Pinpoint the cell where the given text exists, returning its (X, Y) midpoint coordinate. 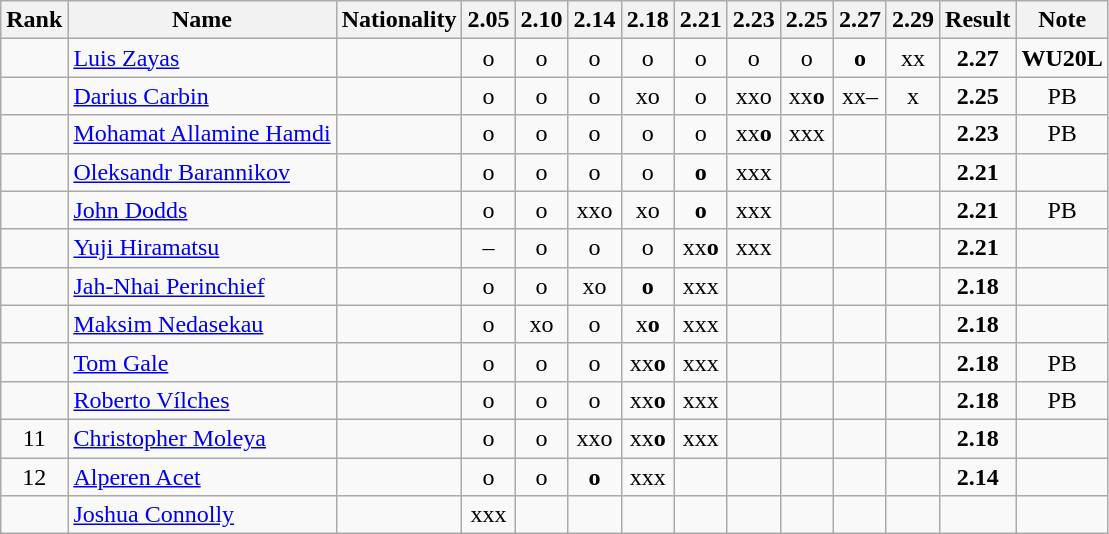
Tom Gale (202, 362)
Darius Carbin (202, 96)
Mohamat Allamine Hamdi (202, 134)
Nationality (399, 20)
Alperen Acet (202, 477)
Rank (34, 20)
x (912, 96)
WU20L (1062, 58)
Yuji Hiramatsu (202, 248)
11 (34, 438)
Name (202, 20)
Oleksandr Barannikov (202, 172)
xx– (860, 96)
2.29 (912, 20)
2.10 (542, 20)
2.05 (488, 20)
John Dodds (202, 210)
Jah-Nhai Perinchief (202, 286)
xx (912, 58)
Maksim Nedasekau (202, 324)
Luis Zayas (202, 58)
Result (978, 20)
Roberto Vílches (202, 400)
12 (34, 477)
Christopher Moleya (202, 438)
– (488, 248)
Note (1062, 20)
Joshua Connolly (202, 515)
